Search for the cell housing the specified text and yield its [X, Y] center coordinate. 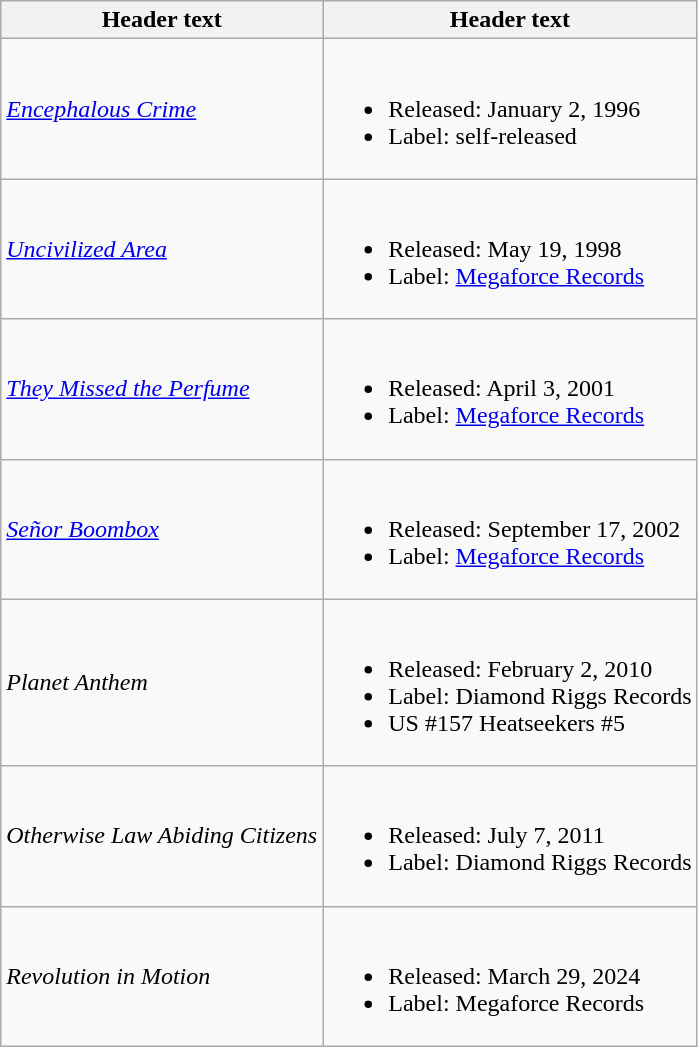
Revolution in Motion [162, 976]
Uncivilized Area [162, 249]
Released: January 2, 1996Label: self-released [510, 109]
Released: May 19, 1998Label: Megaforce Records [510, 249]
Released: February 2, 2010Label: Diamond Riggs RecordsUS #157 Heatseekers #5 [510, 682]
Released: September 17, 2002Label: Megaforce Records [510, 529]
Señor Boombox [162, 529]
Released: April 3, 2001Label: Megaforce Records [510, 389]
Otherwise Law Abiding Citizens [162, 836]
Encephalous Crime [162, 109]
They Missed the Perfume [162, 389]
Planet Anthem [162, 682]
Released: March 29, 2024Label: Megaforce Records [510, 976]
Released: July 7, 2011Label: Diamond Riggs Records [510, 836]
